Search for the cell housing the specified text and yield its [x, y] center coordinate. 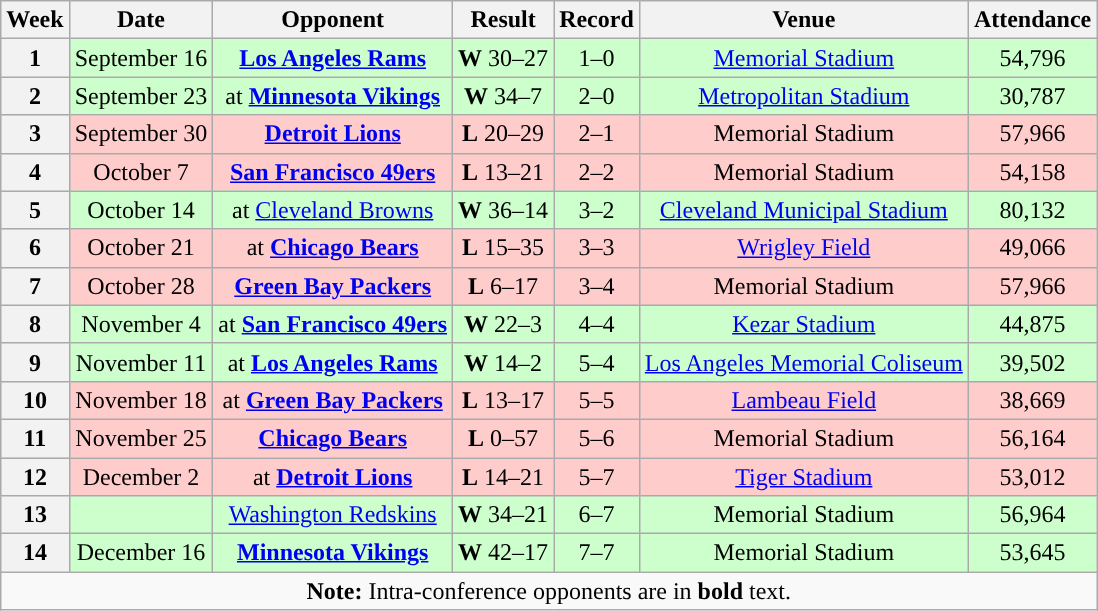
10 [35, 400]
November 4 [141, 324]
5 [35, 210]
49,066 [1032, 248]
Washington Redskins [333, 515]
Green Bay Packers [333, 286]
October 7 [141, 172]
W 14–2 [504, 362]
Kezar Stadium [804, 324]
Detroit Lions [333, 134]
W 34–21 [504, 515]
54,796 [1032, 58]
2–1 [597, 134]
1–0 [597, 58]
2–0 [597, 96]
6 [35, 248]
Record [597, 20]
30,787 [1032, 96]
8 [35, 324]
Opponent [333, 20]
L 6–17 [504, 286]
December 16 [141, 553]
Minnesota Vikings [333, 553]
Lambeau Field [804, 400]
W 36–14 [504, 210]
L 0–57 [504, 438]
53,012 [1032, 477]
November 11 [141, 362]
53,645 [1032, 553]
2 [35, 96]
at Los Angeles Rams [333, 362]
September 16 [141, 58]
3–2 [597, 210]
Date [141, 20]
Result [504, 20]
Attendance [1032, 20]
7–7 [597, 553]
at Green Bay Packers [333, 400]
4–4 [597, 324]
November 18 [141, 400]
5–6 [597, 438]
56,164 [1032, 438]
2–2 [597, 172]
Tiger Stadium [804, 477]
Note: Intra-conference opponents are in bold text. [549, 591]
W 22–3 [504, 324]
5–4 [597, 362]
Venue [804, 20]
38,669 [1032, 400]
L 20–29 [504, 134]
39,502 [1032, 362]
56,964 [1032, 515]
L 13–17 [504, 400]
W 30–27 [504, 58]
October 21 [141, 248]
at Cleveland Browns [333, 210]
1 [35, 58]
at Chicago Bears [333, 248]
4 [35, 172]
Cleveland Municipal Stadium [804, 210]
7 [35, 286]
12 [35, 477]
Los Angeles Memorial Coliseum [804, 362]
11 [35, 438]
5–7 [597, 477]
Metropolitan Stadium [804, 96]
W 34–7 [504, 96]
October 14 [141, 210]
9 [35, 362]
Week [35, 20]
13 [35, 515]
44,875 [1032, 324]
Los Angeles Rams [333, 58]
November 25 [141, 438]
W 42–17 [504, 553]
14 [35, 553]
at Detroit Lions [333, 477]
at San Francisco 49ers [333, 324]
October 28 [141, 286]
San Francisco 49ers [333, 172]
80,132 [1032, 210]
December 2 [141, 477]
54,158 [1032, 172]
L 14–21 [504, 477]
L 13–21 [504, 172]
5–5 [597, 400]
3–3 [597, 248]
September 30 [141, 134]
at Minnesota Vikings [333, 96]
3–4 [597, 286]
Wrigley Field [804, 248]
6–7 [597, 515]
September 23 [141, 96]
Chicago Bears [333, 438]
3 [35, 134]
L 15–35 [504, 248]
